Detect which cell encompasses the target text, then output its (X, Y) center coordinate. 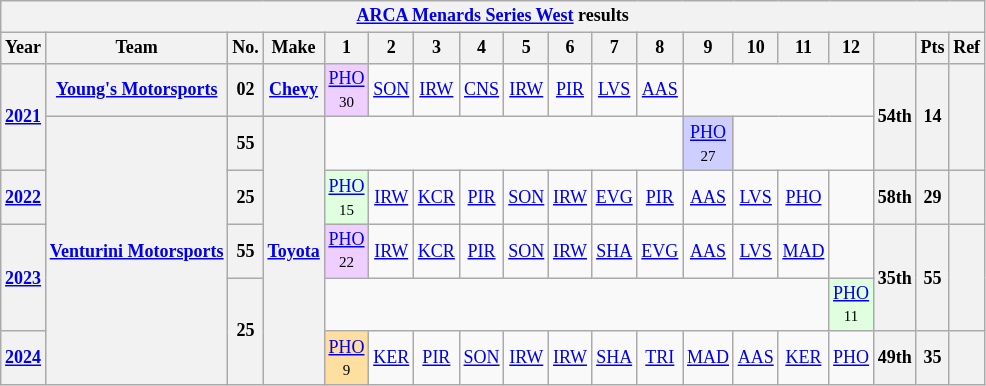
Chevy (294, 90)
2021 (24, 116)
PHO27 (708, 144)
Pts (932, 48)
7 (614, 48)
35 (932, 358)
6 (570, 48)
2024 (24, 358)
2 (392, 48)
58th (894, 197)
12 (852, 48)
8 (660, 48)
14 (932, 116)
TRI (660, 358)
54th (894, 116)
35th (894, 278)
2023 (24, 278)
9 (708, 48)
CNS (482, 90)
Year (24, 48)
Venturini Motorsports (136, 251)
49th (894, 358)
3 (437, 48)
PHO11 (852, 305)
1 (346, 48)
11 (804, 48)
10 (756, 48)
4 (482, 48)
29 (932, 197)
Team (136, 48)
PHO15 (346, 197)
ARCA Menards Series West results (493, 16)
2022 (24, 197)
No. (246, 48)
PHO9 (346, 358)
Make (294, 48)
PHO30 (346, 90)
5 (526, 48)
02 (246, 90)
Young's Motorsports (136, 90)
Ref (967, 48)
PHO22 (346, 251)
Toyota (294, 251)
